Provide the (X, Y) coordinate of the cell's center where the given text is located.  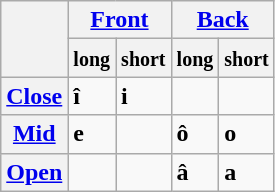
â (195, 172)
Open (34, 172)
e (92, 134)
a (247, 172)
Close (34, 96)
Front (120, 20)
o (247, 134)
î (92, 96)
Mid (34, 134)
Back (222, 20)
ô (195, 134)
i (144, 96)
